Pinpoint the cell where the given text exists, returning its [x, y] midpoint coordinate. 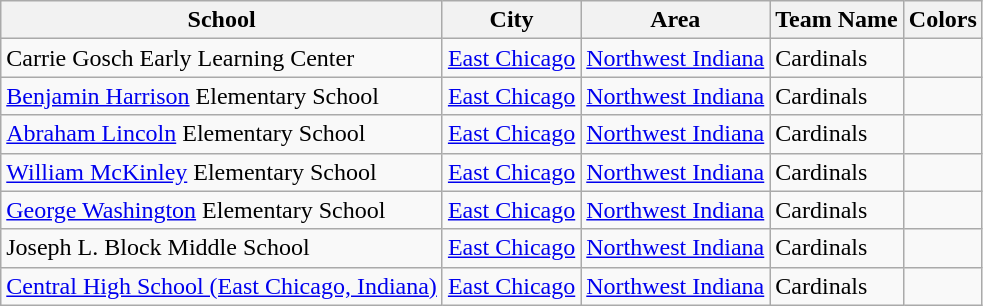
City [511, 20]
George Washington Elementary School [222, 210]
Colors [942, 20]
Joseph L. Block Middle School [222, 248]
Benjamin Harrison Elementary School [222, 96]
Carrie Gosch Early Learning Center [222, 58]
School [222, 20]
William McKinley Elementary School [222, 172]
Central High School (East Chicago, Indiana) [222, 286]
Abraham Lincoln Elementary School [222, 134]
Area [676, 20]
Team Name [837, 20]
